Determine the (x, y) coordinate at the center of the cell enclosing the given text.  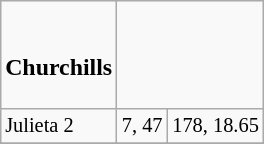
7, 47 (142, 126)
Churchills (58, 54)
178, 18.65 (215, 126)
Julieta 2 (58, 126)
